From the cell containing the given text, extract its center point as [X, Y] coordinate. 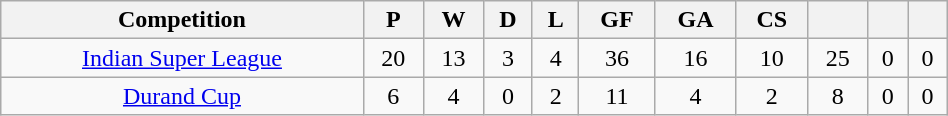
25 [838, 58]
3 [508, 58]
Competition [182, 20]
36 [617, 58]
GF [617, 20]
W [453, 20]
L [555, 20]
11 [617, 96]
6 [393, 96]
GA [696, 20]
Indian Super League [182, 58]
Durand Cup [182, 96]
13 [453, 58]
CS [772, 20]
20 [393, 58]
P [393, 20]
16 [696, 58]
D [508, 20]
8 [838, 96]
10 [772, 58]
